For the text-containing cell, return its midpoint in (x, y) coordinate format. 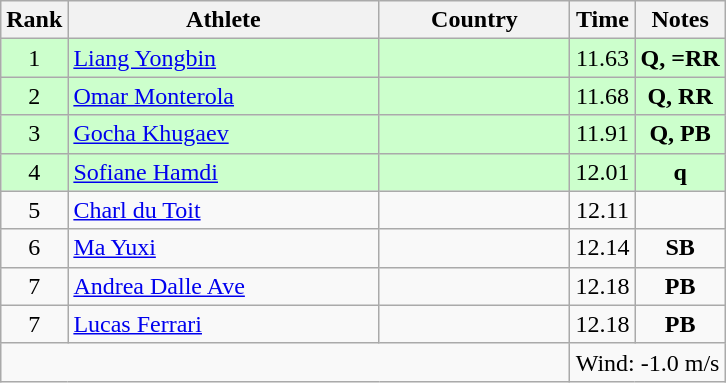
4 (34, 172)
SB (680, 248)
12.14 (602, 248)
12.11 (602, 210)
11.91 (602, 134)
Notes (680, 20)
6 (34, 248)
Q, RR (680, 96)
12.01 (602, 172)
Rank (34, 20)
Ma Yuxi (224, 248)
Liang Yongbin (224, 58)
1 (34, 58)
Wind: -1.0 m/s (648, 362)
5 (34, 210)
2 (34, 96)
Omar Monterola (224, 96)
Q, PB (680, 134)
11.68 (602, 96)
Athlete (224, 20)
Charl du Toit (224, 210)
3 (34, 134)
Lucas Ferrari (224, 324)
Sofiane Hamdi (224, 172)
q (680, 172)
11.63 (602, 58)
Q, =RR (680, 58)
Time (602, 20)
Andrea Dalle Ave (224, 286)
Gocha Khugaev (224, 134)
Country (474, 20)
